Return [x, y] of the center of cell containing provided text 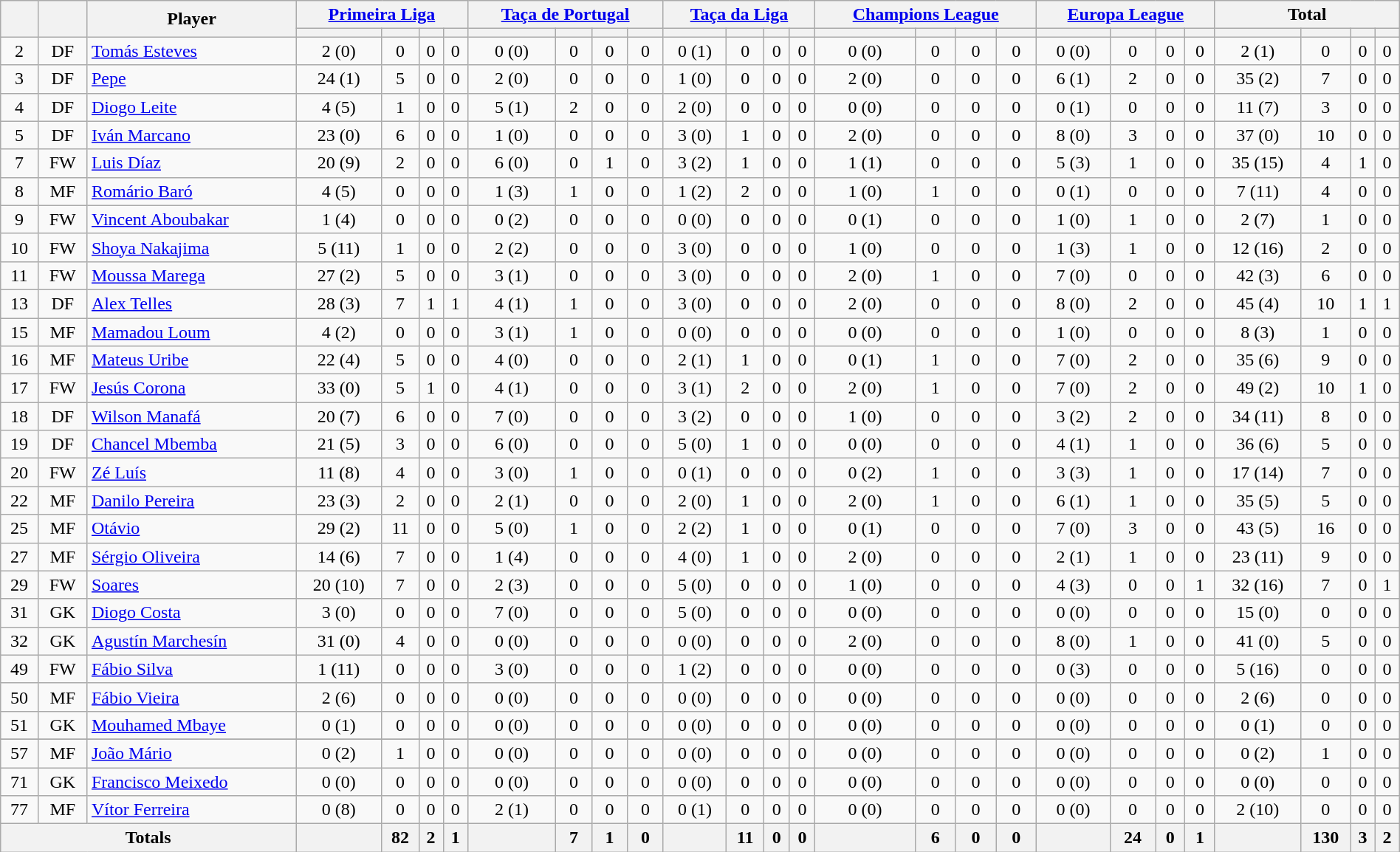
25 [19, 529]
27 [19, 557]
34 (11) [1257, 416]
20 (9) [339, 163]
Iván Marcano [191, 135]
João Mário [191, 753]
3 (3) [1074, 473]
Primeira Liga [382, 15]
12 (16) [1257, 247]
Diogo Costa [191, 613]
0 (3) [1074, 669]
24 (1) [339, 79]
21 (5) [339, 444]
11 (8) [339, 473]
29 [19, 585]
5 (3) [1074, 163]
36 (6) [1257, 444]
Moussa Marega [191, 275]
11 (7) [1257, 107]
35 (5) [1257, 501]
14 (6) [339, 557]
Tomás Esteves [191, 51]
Vítor Ferreira [191, 810]
22 [19, 501]
23 (3) [339, 501]
31 (0) [339, 641]
29 (2) [339, 529]
Vincent Aboubakar [191, 219]
4 (3) [1074, 585]
45 (4) [1257, 303]
35 (15) [1257, 163]
Total [1307, 15]
Diogo Leite [191, 107]
24 [1133, 838]
33 (0) [339, 388]
19 [19, 444]
Otávio [191, 529]
42 (3) [1257, 275]
4 (2) [339, 331]
49 [19, 669]
Agustín Marchesín [191, 641]
31 [19, 613]
Totals [148, 838]
130 [1325, 838]
5 (11) [339, 247]
20 (7) [339, 416]
77 [19, 810]
Fábio Vieira [191, 697]
Player [191, 19]
49 (2) [1257, 388]
Francisco Meixedo [191, 782]
37 (0) [1257, 135]
Danilo Pereira [191, 501]
Mamadou Loum [191, 331]
2 (7) [1257, 219]
18 [19, 416]
Shoya Nakajima [191, 247]
71 [19, 782]
35 (6) [1257, 360]
35 (2) [1257, 79]
Sérgio Oliveira [191, 557]
Romário Baró [191, 191]
28 (3) [339, 303]
41 (0) [1257, 641]
32 [19, 641]
7 (11) [1257, 191]
51 [19, 725]
Fábio Silva [191, 669]
Taça da Liga [739, 15]
32 (16) [1257, 585]
50 [19, 697]
Soares [191, 585]
17 (14) [1257, 473]
17 [19, 388]
Wilson Manafá [191, 416]
Mateus Uribe [191, 360]
22 (4) [339, 360]
20 [19, 473]
5 (1) [512, 107]
13 [19, 303]
27 (2) [339, 275]
Zé Luís [191, 473]
Luis Díaz [191, 163]
Taça de Portugal [566, 15]
Alex Telles [191, 303]
Champions League [926, 15]
1 (11) [339, 669]
15 (0) [1257, 613]
23 (0) [339, 135]
2 (3) [512, 585]
15 [19, 331]
Jesús Corona [191, 388]
8 (3) [1257, 331]
Pepe [191, 79]
2 (10) [1257, 810]
Mouhamed Mbaye [191, 725]
1 (1) [865, 163]
23 (11) [1257, 557]
57 [19, 753]
20 (10) [339, 585]
Europa League [1126, 15]
43 (5) [1257, 529]
0 (8) [339, 810]
5 (16) [1257, 669]
Chancel Mbemba [191, 444]
82 [400, 838]
